Find where the given text appears and provide that cell's center as [x, y] coordinate. 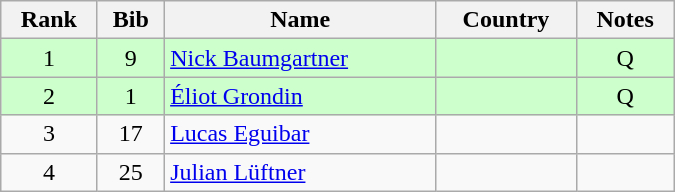
4 [49, 172]
Rank [49, 20]
Éliot Grondin [300, 96]
Julian Lüftner [300, 172]
2 [49, 96]
Name [300, 20]
17 [131, 134]
Bib [131, 20]
Country [506, 20]
Lucas Eguibar [300, 134]
Notes [625, 20]
9 [131, 58]
Nick Baumgartner [300, 58]
3 [49, 134]
25 [131, 172]
